Detect which cell encompasses the target text, then output its (X, Y) center coordinate. 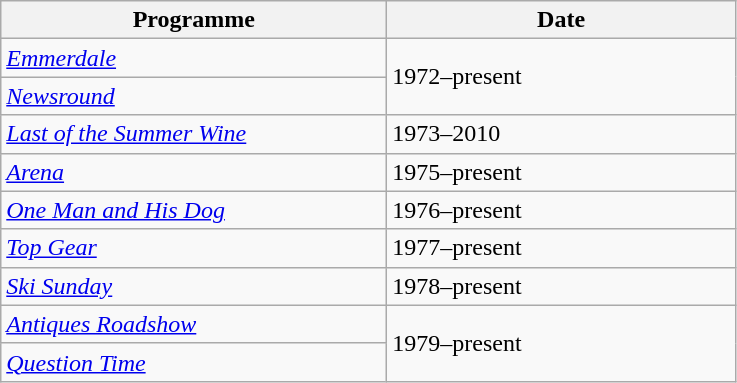
1972–present (562, 77)
1978–present (562, 286)
Antiques Roadshow (194, 324)
1976–present (562, 210)
Newsround (194, 96)
One Man and His Dog (194, 210)
Question Time (194, 362)
Arena (194, 172)
1975–present (562, 172)
Date (562, 20)
Top Gear (194, 248)
Ski Sunday (194, 286)
1977–present (562, 248)
1973–2010 (562, 134)
1979–present (562, 343)
Emmerdale (194, 58)
Programme (194, 20)
Last of the Summer Wine (194, 134)
